Output the (x, y) coordinate of the center of the cell containing the given text.  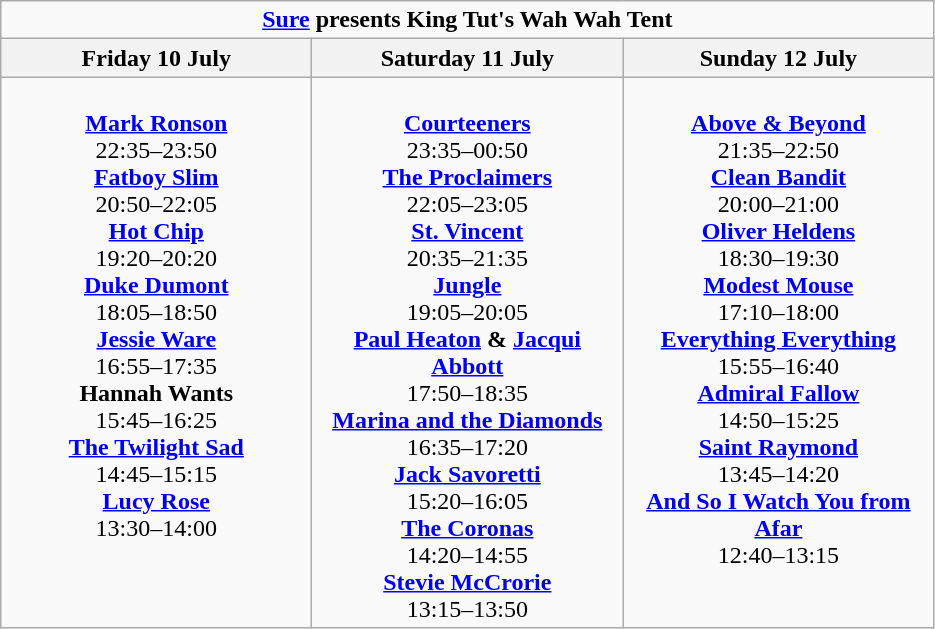
Sure presents King Tut's Wah Wah Tent (468, 20)
Friday 10 July (156, 58)
Saturday 11 July (468, 58)
Sunday 12 July (778, 58)
